Return the [X, Y] coordinate for the center point of the cell that contains the specified text.  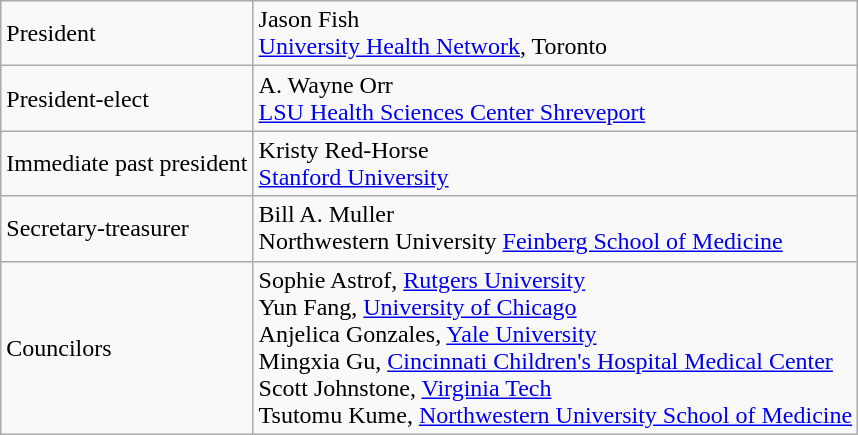
Immediate past president [127, 164]
Jason FishUniversity Health Network, Toronto [556, 34]
President-elect [127, 98]
Bill A. MullerNorthwestern University Feinberg School of Medicine [556, 228]
Kristy Red-HorseStanford University [556, 164]
Councilors [127, 348]
A. Wayne OrrLSU Health Sciences Center Shreveport [556, 98]
Secretary-treasurer [127, 228]
President [127, 34]
